Identify which cell holds the provided text, then report its [x, y] central coordinate. 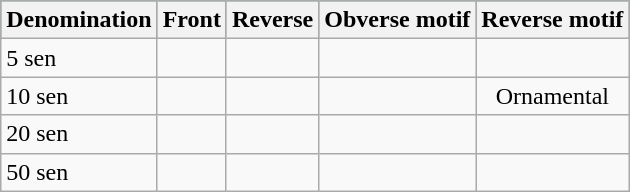
Front [192, 20]
Denomination [79, 20]
20 sen [79, 134]
10 sen [79, 96]
Ornamental [552, 96]
5 sen [79, 58]
Obverse motif [398, 20]
50 sen [79, 172]
Reverse motif [552, 20]
Reverse [272, 20]
